Locate the cell with the specified text and output its [X, Y] center coordinate. 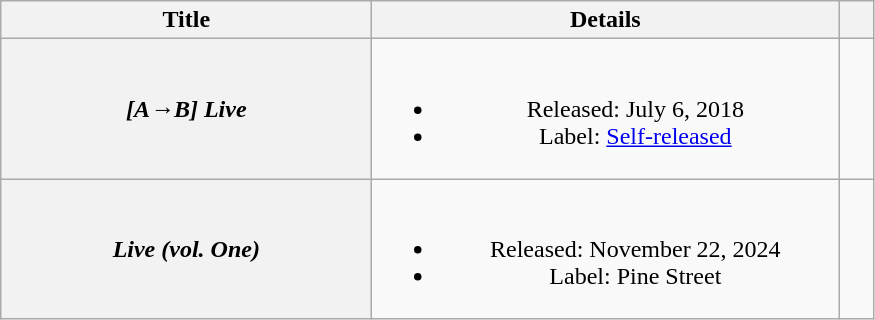
Released: November 22, 2024Label: Pine Street [606, 249]
Live (vol. One) [186, 249]
Title [186, 20]
[A→B] Live [186, 109]
Released: July 6, 2018Label: Self-released [606, 109]
Details [606, 20]
